Locate the cell with the specified text and output its (X, Y) center coordinate. 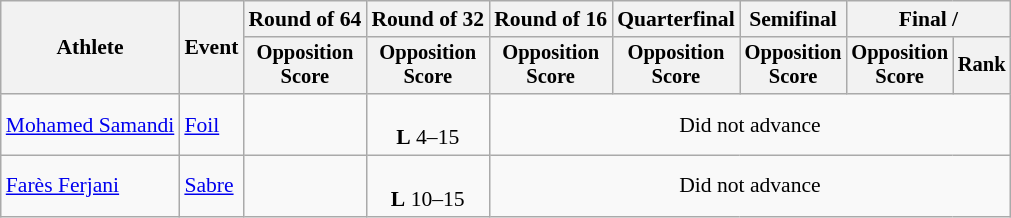
Sabre (211, 186)
Final / (928, 19)
Semifinal (794, 19)
L 10–15 (428, 186)
Quarterfinal (676, 19)
L 4–15 (428, 124)
Foil (211, 124)
Rank (982, 66)
Round of 16 (550, 19)
Farès Ferjani (90, 186)
Round of 32 (428, 19)
Mohamed Samandi (90, 124)
Event (211, 48)
Round of 64 (304, 19)
Athlete (90, 48)
